Scan for the cell matching the given text and deliver its [X, Y] coordinate at center. 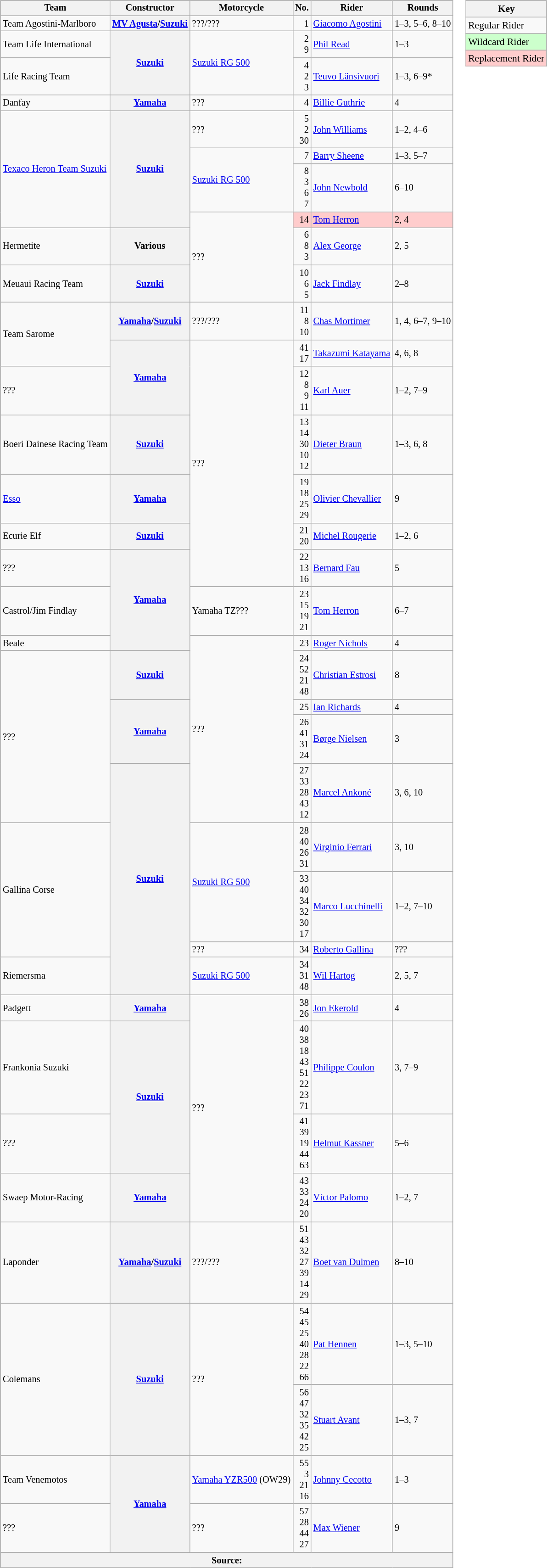
334034323017 [302, 907]
1–3, 5–7 [423, 156]
Beale [55, 643]
Teuvo Länsivuori [352, 77]
Source: [227, 1560]
1–2, 7 [423, 1198]
Johnny Cecotto [352, 1480]
Roger Nichols [352, 643]
43332420 [302, 1198]
Billie Guthrie [352, 103]
Castrol/Jim Findlay [55, 611]
5532116 [302, 1480]
Børge Nielsen [352, 739]
25 [302, 707]
8–10 [423, 1263]
Meuaui Racing Team [55, 284]
1–2, 4–6 [423, 129]
Rider [352, 8]
Boeri Dainese Racing Team [55, 445]
57284427 [302, 1528]
Key [506, 9]
Barry Sheene [352, 156]
4038184351222371 [302, 1068]
2, 5 [423, 246]
1–3, 5–6, 8–10 [423, 23]
Riemersma [55, 976]
51433227391429 [302, 1263]
Esso [55, 498]
7 [302, 156]
Karl Auer [352, 391]
Helmut Kassner [352, 1143]
Team [55, 8]
1–2, 6 [423, 536]
3, 6, 10 [423, 793]
Colemans [55, 1379]
14 [302, 220]
1–3, 6–9* [423, 77]
Chas Mortimer [352, 321]
Takazumi Katayama [352, 353]
8367 [302, 188]
564732354225 [302, 1420]
Marco Lucchinelli [352, 907]
4, 6, 8 [423, 353]
2, 5, 7 [423, 976]
29 [302, 45]
2733284312 [302, 793]
1–3, 7 [423, 1420]
No. [302, 8]
Wildcard Rider [506, 42]
Marcel Ankoné [352, 793]
Max Wiener [352, 1528]
Team Sarome [55, 334]
Motorcycle [241, 8]
Gallina Corse [55, 890]
Constructor [150, 8]
19182529 [302, 498]
8 [423, 675]
683 [302, 246]
1–3, 6, 8 [423, 445]
28402631 [302, 847]
Hermetite [55, 246]
Jack Findlay [352, 284]
Laponder [55, 1263]
Frankonia Suzuki [55, 1068]
1–2, 7–10 [423, 907]
128911 [302, 391]
John Williams [352, 129]
Padgett [55, 1008]
Life Racing Team [55, 77]
23151921 [302, 611]
Team Venemotos [55, 1480]
4117 [302, 353]
3 [423, 739]
Replacement Rider [506, 58]
34 [302, 950]
3, 10 [423, 847]
Bernard Fau [352, 568]
MV Agusta/Suzuki [150, 23]
2, 4 [423, 220]
Olivier Chevallier [352, 498]
Pat Hennen [352, 1344]
Michel Rougerie [352, 536]
Danfay [55, 103]
5–6 [423, 1143]
2120 [302, 536]
Alex George [352, 246]
Regular Rider [506, 25]
343148 [302, 976]
Team Agostini-Marlboro [55, 23]
6–10 [423, 188]
1–2, 7–9 [423, 391]
Philippe Coulon [352, 1068]
54452540282266 [302, 1344]
1314301012 [302, 445]
Yamaha TZ??? [241, 611]
Víctor Palomo [352, 1198]
3, 7–9 [423, 1068]
Wil Hartog [352, 976]
Swaep Motor-Racing [55, 1198]
1065 [302, 284]
6–7 [423, 611]
John Newbold [352, 188]
Texaco Heron Team Suzuki [55, 169]
Virginio Ferrari [352, 847]
423 [302, 77]
2–8 [423, 284]
Phil Read [352, 45]
Rounds [423, 8]
Stuart Avant [352, 1420]
Giacomo Agostini [352, 23]
Jon Ekerold [352, 1008]
11810 [302, 321]
26413124 [302, 739]
1, 4, 6–7, 9–10 [423, 321]
Yamaha YZR500 (OW29) [241, 1480]
Team Life International [55, 45]
Dieter Braun [352, 445]
Ecurie Elf [55, 536]
221316 [302, 568]
5 [423, 568]
4139194463 [302, 1143]
Various [150, 246]
Ian Richards [352, 707]
5230 [302, 129]
23 [302, 643]
Roberto Gallina [352, 950]
Christian Estrosi [352, 675]
1–3, 5–10 [423, 1344]
3826 [302, 1008]
1 [302, 23]
Boet van Dulmen [352, 1263]
24522148 [302, 675]
